Find where the given text appears and provide that cell's center as (X, Y) coordinate. 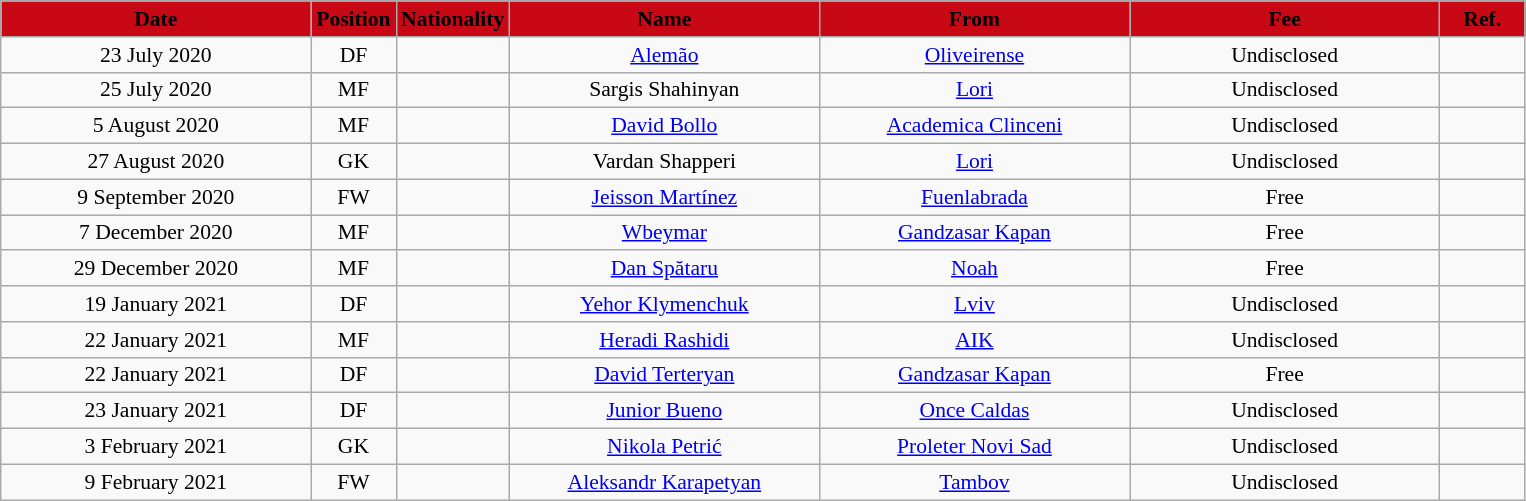
AIK (974, 340)
Name (664, 19)
Jeisson Martínez (664, 197)
Nationality (452, 19)
Fuenlabrada (974, 197)
3 February 2021 (156, 447)
Yehor Klymenchuk (664, 304)
Wbeymar (664, 233)
29 December 2020 (156, 269)
Vardan Shapperi (664, 162)
23 July 2020 (156, 55)
David Terteryan (664, 375)
Dan Spătaru (664, 269)
Lviv (974, 304)
From (974, 19)
Alemão (664, 55)
27 August 2020 (156, 162)
9 September 2020 (156, 197)
Proleter Novi Sad (974, 447)
Position (354, 19)
Junior Bueno (664, 411)
Nikola Petrić (664, 447)
23 January 2021 (156, 411)
Heradi Rashidi (664, 340)
Ref. (1482, 19)
Oliveirense (974, 55)
7 December 2020 (156, 233)
Once Caldas (974, 411)
25 July 2020 (156, 90)
David Bollo (664, 126)
Aleksandr Karapetyan (664, 482)
Noah (974, 269)
Academica Clinceni (974, 126)
19 January 2021 (156, 304)
9 February 2021 (156, 482)
Date (156, 19)
Sargis Shahinyan (664, 90)
5 August 2020 (156, 126)
Fee (1285, 19)
Tambov (974, 482)
